Pinpoint the cell where the given text exists, returning its (X, Y) midpoint coordinate. 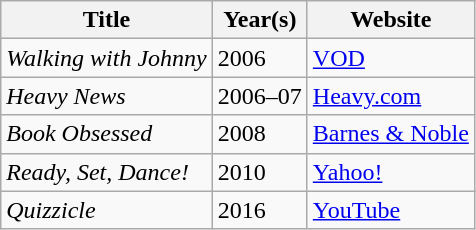
Yahoo! (390, 172)
Title (107, 20)
Heavy.com (390, 96)
Website (390, 20)
2006 (260, 58)
Book Obsessed (107, 134)
Quizzicle (107, 210)
VOD (390, 58)
2006–07 (260, 96)
Walking with Johnny (107, 58)
2016 (260, 210)
Ready, Set, Dance! (107, 172)
Year(s) (260, 20)
Heavy News (107, 96)
2010 (260, 172)
YouTube (390, 210)
Barnes & Noble (390, 134)
2008 (260, 134)
